Locate the cell with the specified text and output its [x, y] center coordinate. 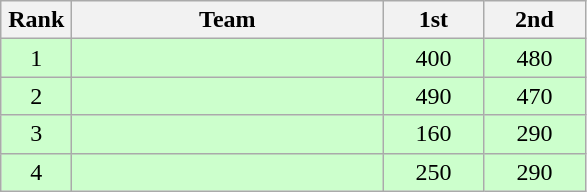
250 [434, 172]
2 [36, 96]
4 [36, 172]
1st [434, 20]
470 [534, 96]
Team [228, 20]
480 [534, 58]
400 [434, 58]
3 [36, 134]
160 [434, 134]
1 [36, 58]
490 [434, 96]
Rank [36, 20]
2nd [534, 20]
